Capture the cell that displays the provided text and extract its (x, y) central coordinate. 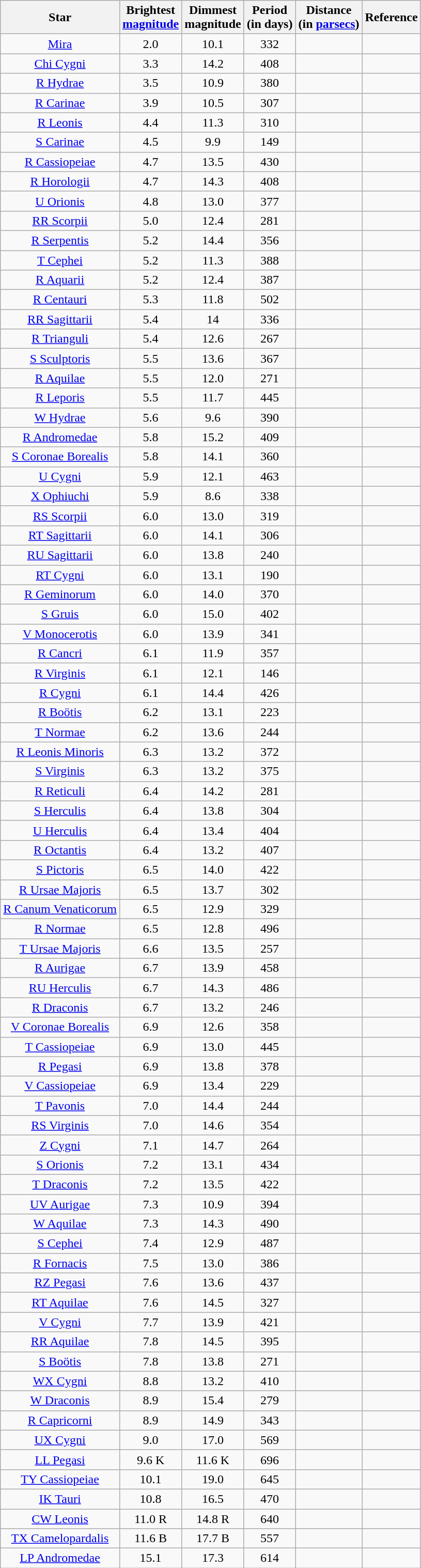
3.9 (150, 103)
341 (270, 634)
R Fornacis (60, 1263)
367 (270, 359)
395 (270, 1342)
RZ Pegasi (60, 1283)
496 (270, 929)
S Herculis (60, 811)
WX Cygni (60, 1381)
S Orionis (60, 1165)
16.5 (213, 1499)
11.9 (213, 654)
569 (270, 1440)
15.4 (213, 1401)
306 (270, 535)
264 (270, 1145)
387 (270, 280)
R Aquarii (60, 280)
9.6 (213, 417)
487 (270, 1244)
3.3 (150, 64)
TX Camelopardalis (60, 1539)
Star (60, 18)
RU Sagittarii (60, 555)
RR Sagittarii (60, 319)
V Cassiopeiae (60, 1086)
307 (270, 103)
R Ursae Majoris (60, 889)
Chi Cygni (60, 64)
223 (270, 712)
149 (270, 142)
458 (270, 968)
8.8 (150, 1381)
W Aquilae (60, 1224)
11.6 K (213, 1460)
S Gruis (60, 614)
319 (270, 516)
327 (270, 1302)
7.5 (150, 1263)
302 (270, 889)
640 (270, 1518)
437 (270, 1283)
356 (270, 240)
Dimmestmagnitude (213, 18)
614 (270, 1558)
394 (270, 1204)
19.0 (213, 1479)
U Orionis (60, 201)
11.7 (213, 398)
354 (270, 1125)
338 (270, 496)
Brightestmagnitude (150, 18)
10.5 (213, 103)
310 (270, 122)
RT Aquilae (60, 1302)
336 (270, 319)
RR Aquilae (60, 1342)
R Aurigae (60, 968)
X Ophiuchi (60, 496)
372 (270, 752)
R Virginis (60, 673)
390 (270, 417)
13.7 (213, 889)
304 (270, 811)
486 (270, 988)
IK Tauri (60, 1499)
375 (270, 771)
9.0 (150, 1440)
14.8 R (213, 1518)
14.9 (213, 1420)
R Boötis (60, 712)
T Cassiopeiae (60, 1047)
LP Andromedae (60, 1558)
463 (270, 476)
UX Cygni (60, 1440)
W Hydrae (60, 417)
V Coronae Borealis (60, 1027)
4.8 (150, 201)
CW Leonis (60, 1518)
5.0 (150, 221)
S Virginis (60, 771)
370 (270, 595)
5.6 (150, 417)
T Cephei (60, 260)
402 (270, 614)
W Draconis (60, 1401)
490 (270, 1224)
R Trianguli (60, 339)
RT Cygni (60, 575)
11.6 B (150, 1539)
267 (270, 339)
R Andromedae (60, 437)
LL Pegasi (60, 1460)
279 (270, 1401)
2.0 (150, 44)
RR Scorpii (60, 221)
5.3 (150, 300)
3.5 (150, 83)
7.1 (150, 1145)
14.6 (213, 1125)
RS Scorpii (60, 516)
388 (270, 260)
404 (270, 830)
17.0 (213, 1440)
R Carinae (60, 103)
RS Virginis (60, 1125)
410 (270, 1381)
R Leonis (60, 122)
240 (270, 555)
6.6 (150, 949)
T Draconis (60, 1184)
380 (270, 83)
146 (270, 673)
S Pictoris (60, 870)
10.8 (150, 1499)
502 (270, 300)
434 (270, 1165)
12.0 (213, 378)
U Cygni (60, 476)
RT Sagittarii (60, 535)
T Normae (60, 732)
17.7 B (213, 1539)
14.7 (213, 1145)
8.6 (213, 496)
4.4 (150, 122)
T Ursae Majoris (60, 949)
409 (270, 437)
TY Cassiopeiae (60, 1479)
Z Cygni (60, 1145)
R Pegasi (60, 1066)
S Coronae Borealis (60, 457)
426 (270, 693)
470 (270, 1499)
257 (270, 949)
R Canum Venaticorum (60, 909)
Period(in days) (270, 18)
R Octantis (60, 850)
14 (213, 319)
R Normae (60, 929)
Distance(in parsecs) (329, 18)
U Herculis (60, 830)
645 (270, 1479)
R Reticuli (60, 791)
343 (270, 1420)
378 (270, 1066)
R Horologii (60, 181)
357 (270, 654)
R Cassiopeiae (60, 162)
T Pavonis (60, 1106)
R Capricorni (60, 1420)
S Boötis (60, 1361)
Reference (392, 18)
R Hydrae (60, 83)
15.1 (150, 1558)
421 (270, 1322)
7.4 (150, 1244)
246 (270, 1007)
R Leonis Minoris (60, 752)
R Aquilae (60, 378)
7.7 (150, 1322)
R Leporis (60, 398)
329 (270, 909)
229 (270, 1086)
S Sculptoris (60, 359)
R Draconis (60, 1007)
360 (270, 457)
11.0 R (150, 1518)
332 (270, 44)
R Serpentis (60, 240)
557 (270, 1539)
377 (270, 201)
430 (270, 162)
V Monocerotis (60, 634)
R Cygni (60, 693)
12.8 (213, 929)
15.0 (213, 614)
Mira (60, 44)
17.3 (213, 1558)
R Geminorum (60, 595)
11.8 (213, 300)
9.6 K (150, 1460)
UV Aurigae (60, 1204)
V Cygni (60, 1322)
15.2 (213, 437)
696 (270, 1460)
4.5 (150, 142)
S Cephei (60, 1244)
RU Herculis (60, 988)
R Cancri (60, 654)
S Carinae (60, 142)
9.9 (213, 142)
R Centauri (60, 300)
386 (270, 1263)
190 (270, 575)
407 (270, 850)
358 (270, 1027)
